Capture the cell that displays the provided text and extract its (x, y) central coordinate. 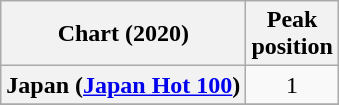
Japan (Japan Hot 100) (124, 85)
Peakposition (292, 34)
1 (292, 85)
Chart (2020) (124, 34)
